Locate the cell with the specified text and output its [X, Y] center coordinate. 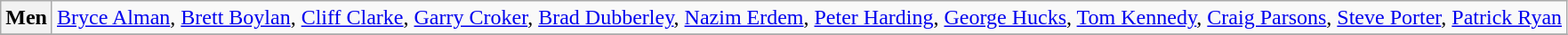
Men [27, 18]
